Return [X, Y] of the center of cell containing provided text 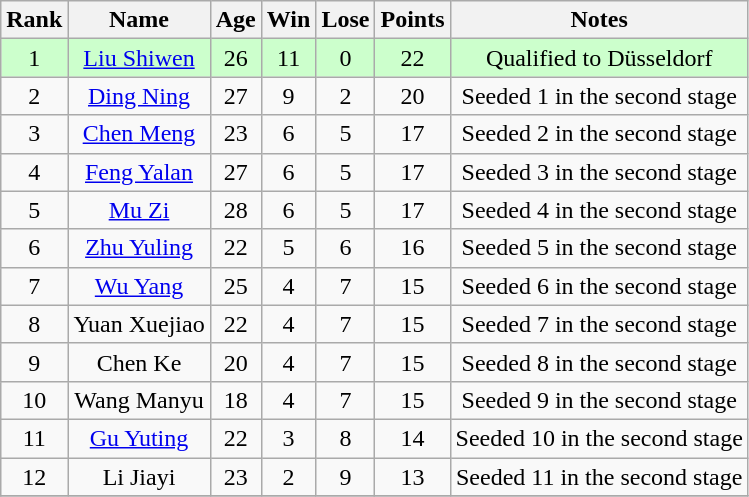
Lose [346, 20]
Seeded 5 in the second stage [599, 248]
Win [288, 20]
Yuan Xuejiao [139, 324]
Chen Meng [139, 134]
Chen Ke [139, 362]
Seeded 3 in the second stage [599, 172]
Mu Zi [139, 210]
Seeded 11 in the second stage [599, 477]
Rank [34, 20]
14 [412, 438]
Seeded 7 in the second stage [599, 324]
28 [236, 210]
26 [236, 58]
Feng Yalan [139, 172]
Seeded 8 in the second stage [599, 362]
Zhu Yuling [139, 248]
Liu Shiwen [139, 58]
1 [34, 58]
Seeded 6 in the second stage [599, 286]
Seeded 9 in the second stage [599, 400]
16 [412, 248]
Seeded 10 in the second stage [599, 438]
Wu Yang [139, 286]
10 [34, 400]
Seeded 4 in the second stage [599, 210]
Seeded 1 in the second stage [599, 96]
13 [412, 477]
12 [34, 477]
Age [236, 20]
Ding Ning [139, 96]
Li Jiayi [139, 477]
25 [236, 286]
Seeded 2 in the second stage [599, 134]
Wang Manyu [139, 400]
Points [412, 20]
Name [139, 20]
Gu Yuting [139, 438]
18 [236, 400]
Qualified to Düsseldorf [599, 58]
Notes [599, 20]
0 [346, 58]
